For the text-containing cell, return its midpoint in [X, Y] coordinate format. 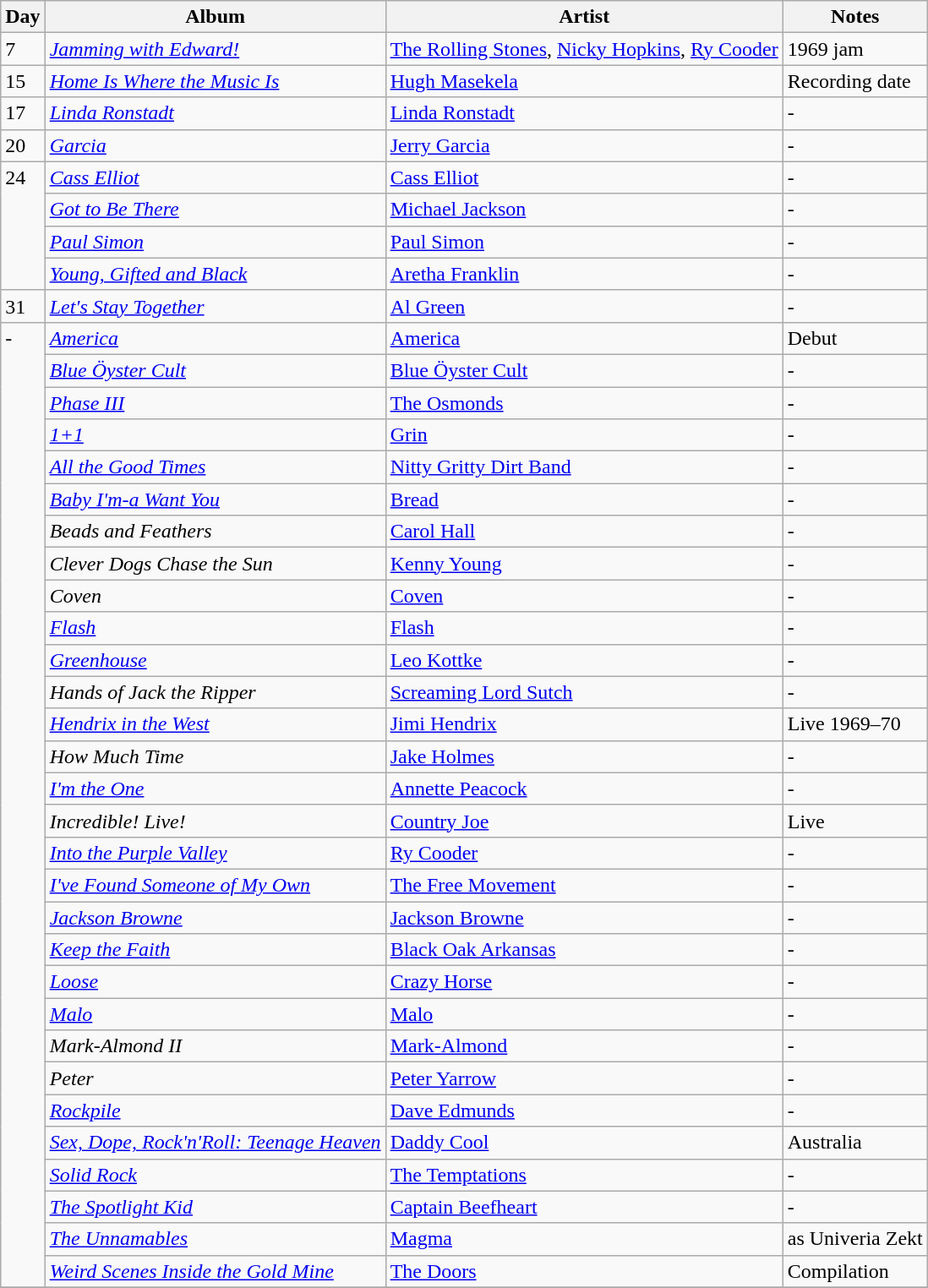
The Free Movement [584, 885]
Home Is Where the Music Is [215, 81]
Debut [855, 338]
The Spotlight Kid [215, 1207]
Baby I'm-a Want You [215, 499]
Carol Hall [584, 532]
Compilation [855, 1271]
Mark-Almond [584, 1046]
Day [23, 17]
Clever Dogs Chase the Sun [215, 564]
Leo Kottke [584, 660]
1+1 [215, 435]
Beads and Feathers [215, 532]
Hands of Jack the Ripper [215, 692]
Hendrix in the West [215, 724]
Incredible! Live! [215, 821]
Magma [584, 1239]
Captain Beefheart [584, 1207]
7 [23, 49]
Jimi Hendrix [584, 724]
Live [855, 821]
as Univeria Zekt [855, 1239]
Peter [215, 1078]
31 [23, 306]
Phase III [215, 403]
Keep the Faith [215, 950]
All the Good Times [215, 467]
I'm the One [215, 789]
20 [23, 145]
Jake Holmes [584, 756]
Daddy Cool [584, 1143]
I've Found Someone of My Own [215, 885]
17 [23, 113]
Garcia [215, 145]
Annette Peacock [584, 789]
Ry Cooder [584, 853]
Loose [215, 982]
Black Oak Arkansas [584, 950]
Al Green [584, 306]
How Much Time [215, 756]
Country Joe [584, 821]
Australia [855, 1143]
Grin [584, 435]
Jamming with Edward! [215, 49]
Recording date [855, 81]
Got to Be There [215, 210]
1969 jam [855, 49]
Sex, Dope, Rock'n'Roll: Teenage Heaven [215, 1143]
Hugh Masekela [584, 81]
Crazy Horse [584, 982]
Artist [584, 17]
Bread [584, 499]
Michael Jackson [584, 210]
Peter Yarrow [584, 1078]
15 [23, 81]
Let's Stay Together [215, 306]
The Osmonds [584, 403]
Aretha Franklin [584, 274]
The Rolling Stones, Nicky Hopkins, Ry Cooder [584, 49]
Notes [855, 17]
24 [23, 226]
Live 1969–70 [855, 724]
Jerry Garcia [584, 145]
Young, Gifted and Black [215, 274]
The Temptations [584, 1175]
Weird Scenes Inside the Gold Mine [215, 1271]
Dave Edmunds [584, 1111]
Screaming Lord Sutch [584, 692]
Greenhouse [215, 660]
The Unnamables [215, 1239]
Solid Rock [215, 1175]
Nitty Gritty Dirt Band [584, 467]
Kenny Young [584, 564]
Album [215, 17]
The Doors [584, 1271]
Into the Purple Valley [215, 853]
Mark-Almond II [215, 1046]
Rockpile [215, 1111]
